For the text-containing cell, return its midpoint in (x, y) coordinate format. 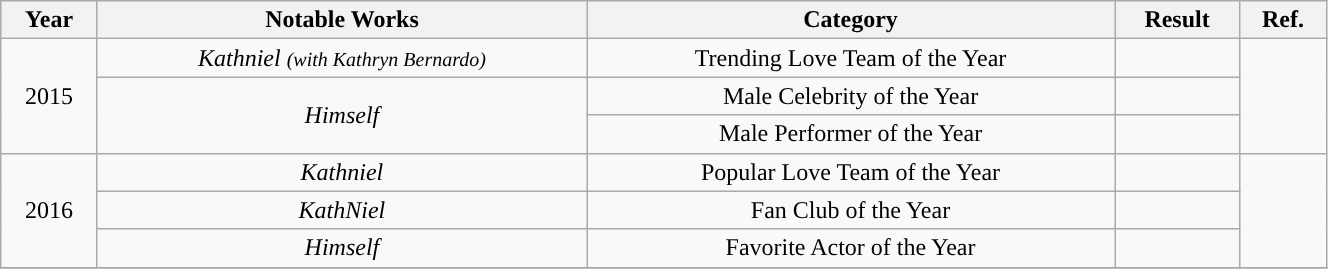
2015 (50, 96)
Male Celebrity of the Year (850, 96)
Result (1178, 20)
Year (50, 20)
Kathniel (342, 172)
Fan Club of the Year (850, 210)
Trending Love Team of the Year (850, 58)
KathNiel (342, 210)
Favorite Actor of the Year (850, 248)
Category (850, 20)
Notable Works (342, 20)
2016 (50, 210)
Ref. (1284, 20)
Male Performer of the Year (850, 134)
Popular Love Team of the Year (850, 172)
Kathniel (with Kathryn Bernardo) (342, 58)
